Provide the (x, y) coordinate of the cell's center where the given text is located.  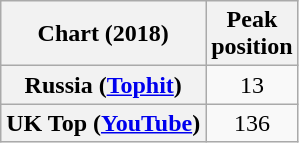
UK Top (YouTube) (104, 123)
Chart (2018) (104, 34)
Peak position (252, 34)
136 (252, 123)
Russia (Tophit) (104, 85)
13 (252, 85)
